Identify which cell holds the provided text, then report its (x, y) central coordinate. 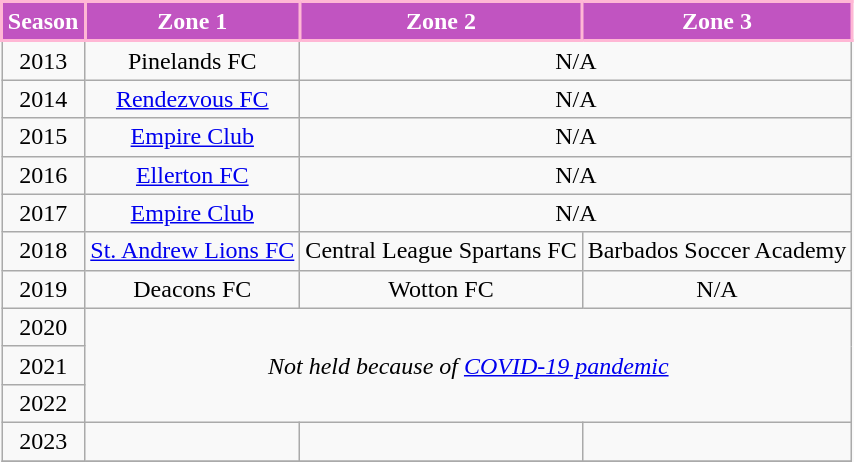
Not held because of COVID-19 pandemic (468, 365)
2014 (44, 99)
Wotton FC (441, 289)
Zone 3 (717, 22)
Pinelands FC (192, 60)
Zone 1 (192, 22)
2016 (44, 175)
2019 (44, 289)
Central League Spartans FC (441, 251)
2022 (44, 403)
Deacons FC (192, 289)
2023 (44, 441)
Zone 2 (441, 22)
2013 (44, 60)
Barbados Soccer Academy (717, 251)
St. Andrew Lions FC (192, 251)
2020 (44, 327)
2015 (44, 137)
Rendezvous FC (192, 99)
Ellerton FC (192, 175)
Season (44, 22)
2018 (44, 251)
2017 (44, 213)
2021 (44, 365)
